Scan for the cell matching the given text and deliver its (x, y) coordinate at center. 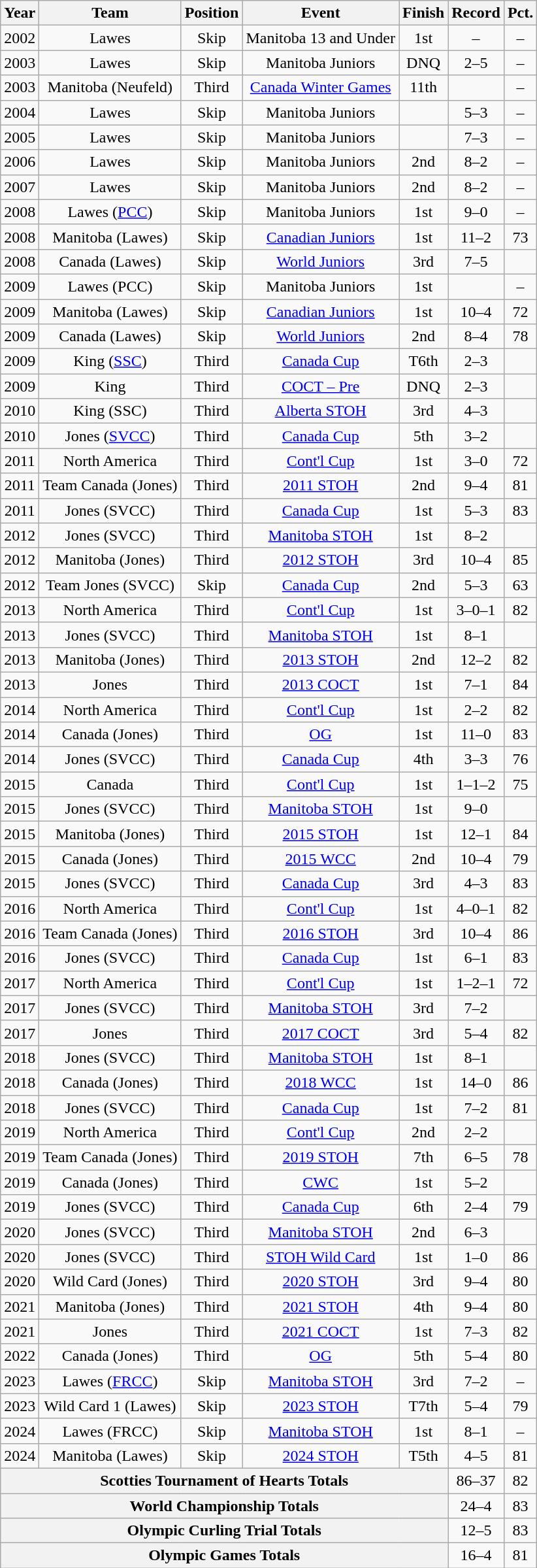
2024 STOH (321, 1456)
World Championship Totals (225, 1505)
7–5 (476, 261)
8–4 (476, 337)
16–4 (476, 1556)
2016 STOH (321, 933)
11th (423, 88)
Year (20, 13)
4–5 (476, 1456)
4–0–1 (476, 909)
Manitoba (Neufeld) (110, 88)
76 (520, 759)
7–1 (476, 684)
1–1–2 (476, 784)
Finish (423, 13)
2021 STOH (321, 1307)
T5th (423, 1456)
Manitoba 13 and Under (321, 38)
Pct. (520, 13)
3–2 (476, 436)
6–3 (476, 1232)
STOH Wild Card (321, 1257)
7th (423, 1158)
75 (520, 784)
2013 STOH (321, 659)
2015 WCC (321, 859)
3–0–1 (476, 610)
12–2 (476, 659)
2006 (20, 162)
King (110, 386)
2013 COCT (321, 684)
Wild Card (Jones) (110, 1282)
2002 (20, 38)
Position (212, 13)
Olympic Curling Trial Totals (225, 1531)
11–2 (476, 237)
5–2 (476, 1182)
2–5 (476, 63)
2021 COCT (321, 1331)
2007 (20, 187)
T6th (423, 361)
2012 STOH (321, 560)
Wild Card 1 (Lawes) (110, 1406)
6–1 (476, 958)
Canada (110, 784)
73 (520, 237)
2017 COCT (321, 1033)
Canada Winter Games (321, 88)
63 (520, 585)
86–37 (476, 1480)
2–4 (476, 1207)
1–2–1 (476, 983)
2005 (20, 137)
6–5 (476, 1158)
85 (520, 560)
Event (321, 13)
Record (476, 13)
2019 STOH (321, 1158)
11–0 (476, 735)
T7th (423, 1406)
2011 STOH (321, 486)
Team (110, 13)
Scotties Tournament of Hearts Totals (225, 1480)
2022 (20, 1356)
2018 WCC (321, 1082)
12–5 (476, 1531)
2023 STOH (321, 1406)
2020 STOH (321, 1282)
2004 (20, 112)
3–0 (476, 461)
3–3 (476, 759)
Alberta STOH (321, 411)
2015 STOH (321, 834)
12–1 (476, 834)
Olympic Games Totals (225, 1556)
CWC (321, 1182)
1–0 (476, 1257)
24–4 (476, 1505)
COCT – Pre (321, 386)
14–0 (476, 1082)
6th (423, 1207)
Team Jones (SVCC) (110, 585)
